Locate the cell with the specified text and output its [x, y] center coordinate. 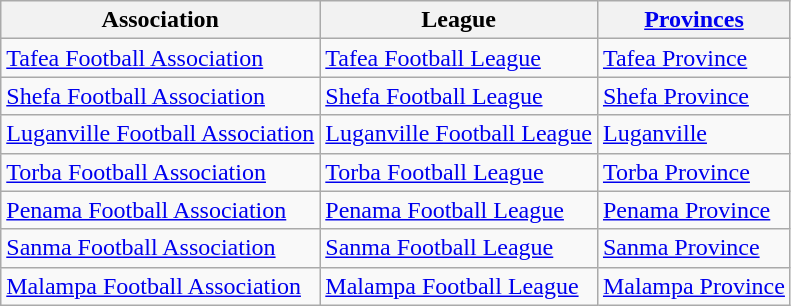
Malampa Football League [459, 286]
League [459, 20]
Torba Province [694, 172]
Shefa Province [694, 96]
Malampa Football Association [160, 286]
Penama Football League [459, 210]
Shefa Football League [459, 96]
Malampa Province [694, 286]
Association [160, 20]
Sanma Football League [459, 248]
Luganville Football Association [160, 134]
Sanma Football Association [160, 248]
Tafea Football Association [160, 58]
Torba Football League [459, 172]
Shefa Football Association [160, 96]
Luganville Football League [459, 134]
Tafea Football League [459, 58]
Penama Province [694, 210]
Tafea Province [694, 58]
Penama Football Association [160, 210]
Provinces [694, 20]
Torba Football Association [160, 172]
Luganville [694, 134]
Sanma Province [694, 248]
